Capture the cell that displays the provided text and extract its [X, Y] central coordinate. 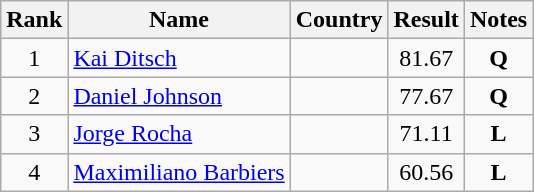
Daniel Johnson [179, 96]
Notes [498, 20]
4 [34, 172]
3 [34, 134]
1 [34, 58]
Jorge Rocha [179, 134]
77.67 [426, 96]
2 [34, 96]
Country [339, 20]
60.56 [426, 172]
Rank [34, 20]
81.67 [426, 58]
Maximiliano Barbiers [179, 172]
71.11 [426, 134]
Name [179, 20]
Kai Ditsch [179, 58]
Result [426, 20]
